Determine the [X, Y] coordinate at the center of the cell enclosing the given text.  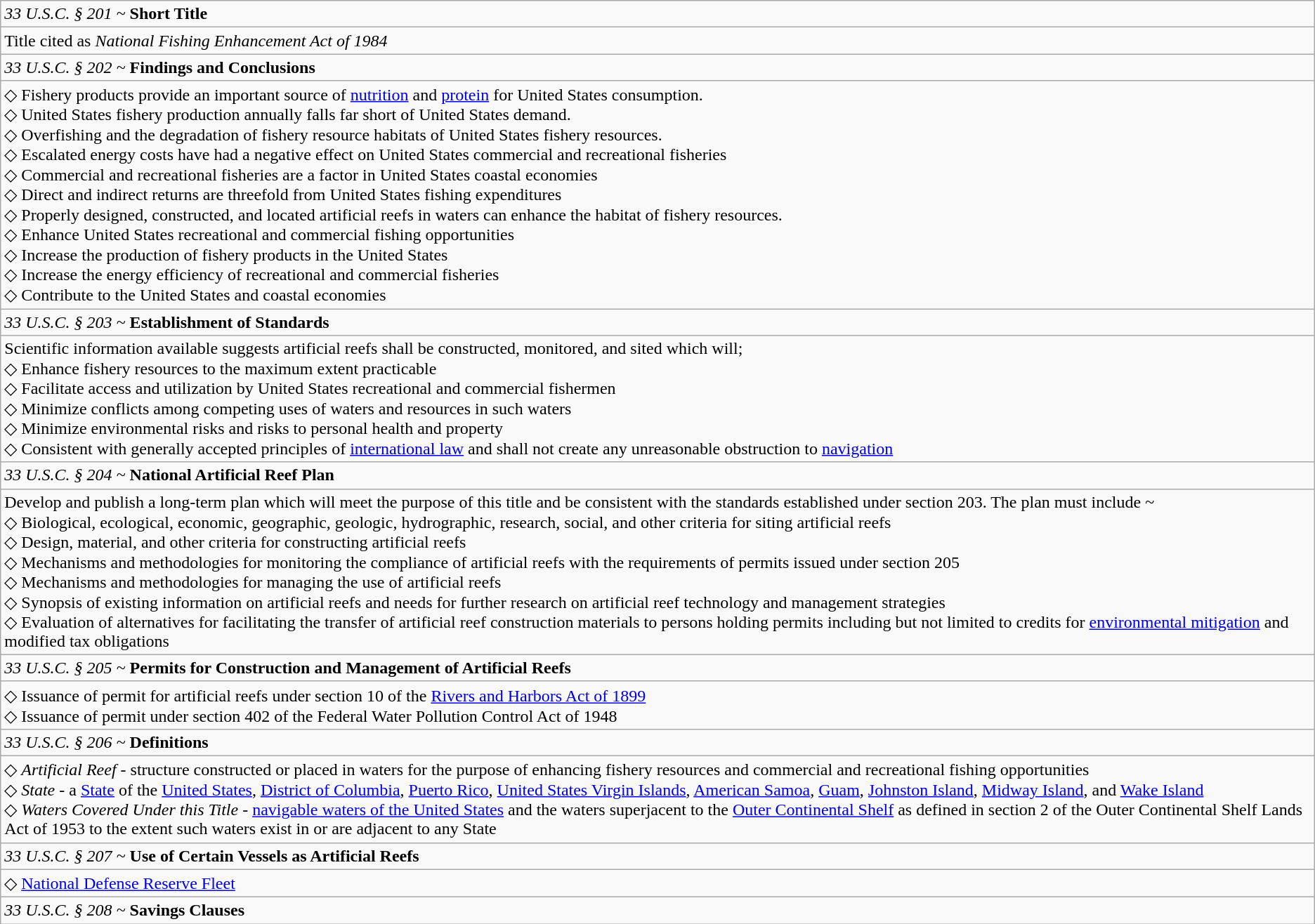
33 U.S.C. § 208 ~ Savings Clauses [657, 911]
33 U.S.C. § 206 ~ Definitions [657, 742]
33 U.S.C. § 207 ~ Use of Certain Vessels as Artificial Reefs [657, 856]
◇ National Defense Reserve Fleet [657, 883]
Title cited as National Fishing Enhancement Act of 1984 [657, 41]
33 U.S.C. § 201 ~ Short Title [657, 14]
33 U.S.C. § 205 ~ Permits for Construction and Management of Artificial Reefs [657, 668]
33 U.S.C. § 204 ~ National Artificial Reef Plan [657, 475]
33 U.S.C. § 203 ~ Establishment of Standards [657, 322]
33 U.S.C. § 202 ~ Findings and Conclusions [657, 67]
